Search for the cell housing the specified text and yield its (x, y) center coordinate. 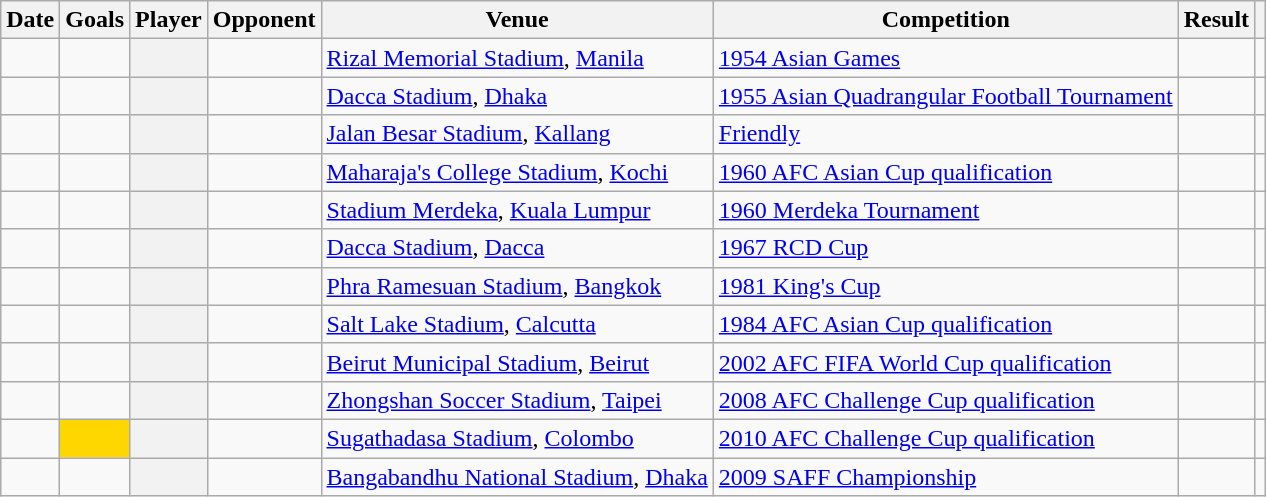
Rizal Memorial Stadium, Manila (517, 58)
Phra Ramesuan Stadium, Bangkok (517, 286)
2010 AFC Challenge Cup qualification (946, 438)
1984 AFC Asian Cup qualification (946, 324)
Dacca Stadium, Dhaka (517, 96)
1955 Asian Quadrangular Football Tournament (946, 96)
1981 King's Cup (946, 286)
Competition (946, 20)
Stadium Merdeka, Kuala Lumpur (517, 210)
Player (169, 20)
Bangabandhu National Stadium, Dhaka (517, 477)
Zhongshan Soccer Stadium, Taipei (517, 400)
1967 RCD Cup (946, 248)
Sugathadasa Stadium, Colombo (517, 438)
1954 Asian Games (946, 58)
1960 Merdeka Tournament (946, 210)
Jalan Besar Stadium, Kallang (517, 134)
1960 AFC Asian Cup qualification (946, 172)
Dacca Stadium, Dacca (517, 248)
Salt Lake Stadium, Calcutta (517, 324)
2009 SAFF Championship (946, 477)
Maharaja's College Stadium, Kochi (517, 172)
Friendly (946, 134)
Venue (517, 20)
Opponent (264, 20)
Beirut Municipal Stadium, Beirut (517, 362)
Result (1216, 20)
2008 AFC Challenge Cup qualification (946, 400)
2002 AFC FIFA World Cup qualification (946, 362)
Goals (95, 20)
Date (30, 20)
